Provide the (X, Y) coordinate of the cell's center where the given text is located.  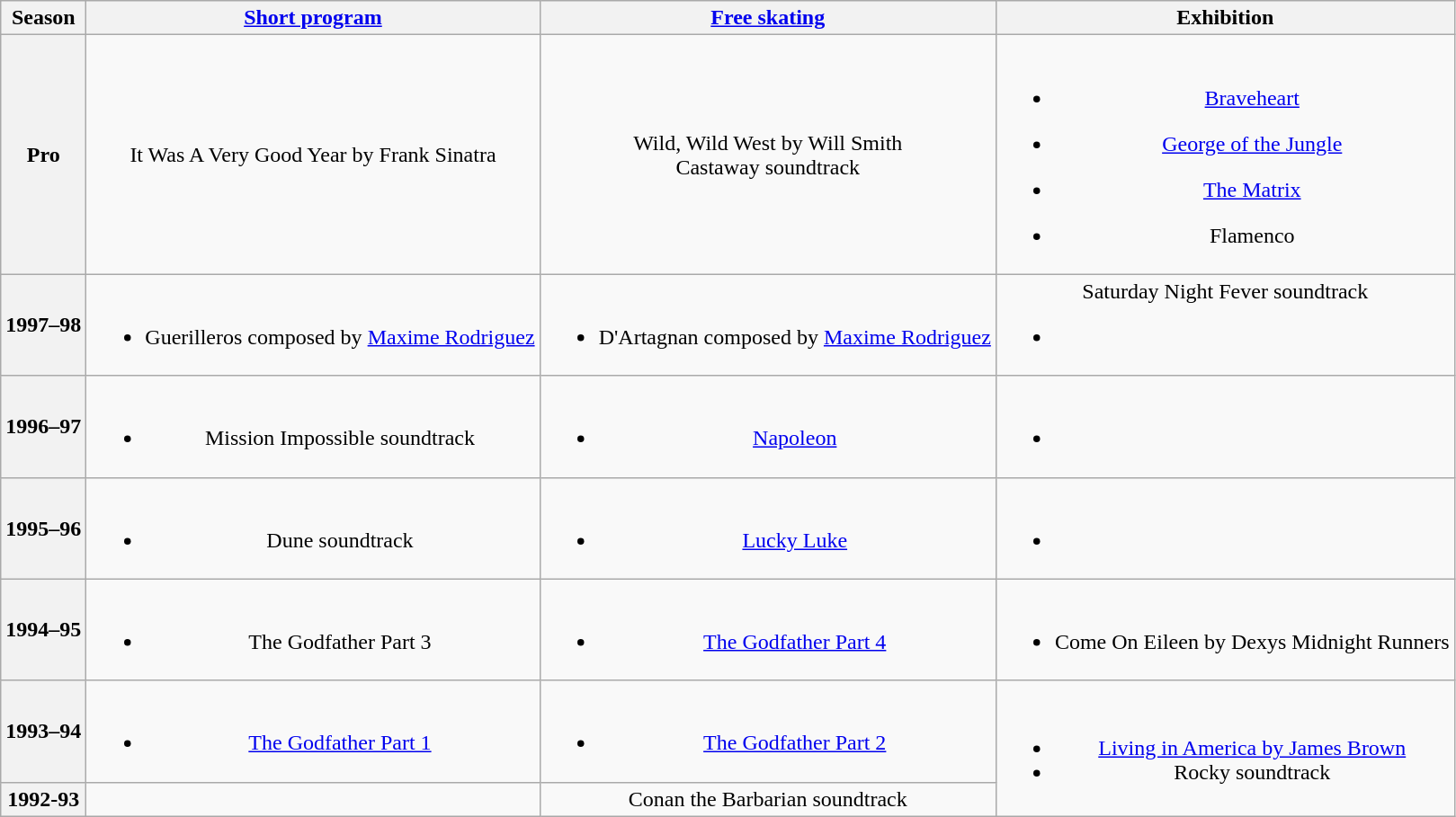
Short program (313, 18)
1996–97 (43, 426)
Lucky Luke (768, 528)
Napoleon (768, 426)
The Godfather Part 4 (768, 629)
Conan the Barbarian soundtrack (768, 799)
The Godfather Part 3 (313, 629)
Season (43, 18)
Living in America by James BrownRocky soundtrack (1225, 748)
Guerilleros composed by Maxime Rodriguez (313, 325)
Dune soundtrack (313, 528)
1995–96 (43, 528)
The Godfather Part 2 (768, 732)
1992-93 (43, 799)
1997–98 (43, 325)
Come On Eileen by Dexys Midnight Runners (1225, 629)
D'Artagnan composed by Maxime Rodriguez (768, 325)
Saturday Night Fever soundtrack (1225, 325)
BraveheartGeorge of the JungleThe MatrixFlamenco (1225, 155)
Mission Impossible soundtrack (313, 426)
Exhibition (1225, 18)
It Was A Very Good Year by Frank Sinatra (313, 155)
Wild, Wild West by Will SmithCastaway soundtrack (768, 155)
Free skating (768, 18)
Pro (43, 155)
1994–95 (43, 629)
The Godfather Part 1 (313, 732)
1993–94 (43, 732)
